Detect which cell encompasses the target text, then output its [x, y] center coordinate. 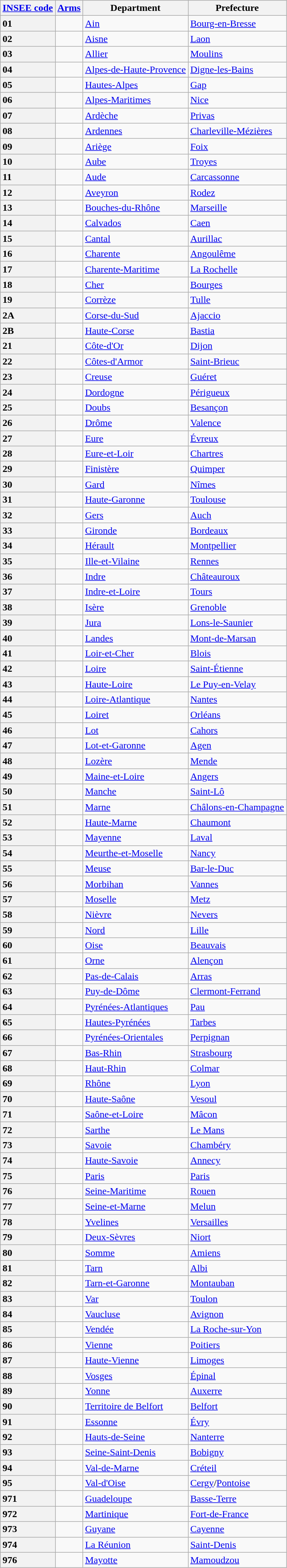
86 [28, 1345]
Metz [237, 899]
Montpellier [237, 546]
Corrèze [135, 300]
29 [28, 469]
Moselle [135, 899]
58 [28, 914]
Vesoul [237, 1099]
52 [28, 822]
12 [28, 193]
Eure-et-Loir [135, 454]
Lot [135, 730]
Drôme [135, 423]
15 [28, 239]
Seine-et-Marne [135, 1207]
80 [28, 1253]
Saint-Étienne [237, 669]
Carcassonne [237, 177]
Haute-Saône [135, 1099]
Haute-Marne [135, 822]
Charente-Maritime [135, 269]
Laon [237, 39]
Gap [237, 85]
Nord [135, 930]
72 [28, 1130]
Deux-Sèvres [135, 1237]
Saint-Brieuc [237, 361]
Évreux [237, 438]
Bordeaux [237, 530]
64 [28, 1007]
Caen [237, 223]
Mayenne [135, 838]
Essonne [135, 1421]
Haute-Savoie [135, 1160]
Périgueux [237, 392]
Lot-et-Garonne [135, 746]
07 [28, 115]
Basse-Terre [237, 1499]
Annecy [237, 1160]
Allier [135, 54]
Rouen [237, 1191]
Pyrénées-Atlantiques [135, 1007]
Bouches-du-Rhône [135, 208]
Colmar [237, 1068]
50 [28, 792]
19 [28, 300]
49 [28, 776]
44 [28, 700]
Charleville-Mézières [237, 131]
53 [28, 838]
42 [28, 669]
Chartres [237, 454]
Montauban [237, 1283]
Somme [135, 1253]
51 [28, 807]
Haute-Garonne [135, 500]
Chaumont [237, 822]
24 [28, 392]
06 [28, 100]
Grenoble [237, 607]
31 [28, 500]
39 [28, 623]
05 [28, 85]
Jura [135, 623]
Creuse [135, 377]
35 [28, 561]
Nancy [237, 853]
Quimper [237, 469]
Seine-Saint-Denis [135, 1453]
Lille [237, 930]
Avignon [237, 1314]
88 [28, 1375]
Versailles [237, 1222]
Bas-Rhin [135, 1053]
82 [28, 1283]
Moulins [237, 54]
17 [28, 269]
Rennes [237, 561]
62 [28, 976]
Rodez [237, 193]
30 [28, 484]
Digne-les-Bains [237, 69]
Calvados [135, 223]
16 [28, 254]
Aude [135, 177]
89 [28, 1391]
Cayenne [237, 1529]
Var [135, 1299]
Ardennes [135, 131]
Agen [237, 746]
2A [28, 315]
Nevers [237, 914]
Yvelines [135, 1222]
Châteauroux [237, 576]
60 [28, 945]
Tarn [135, 1268]
68 [28, 1068]
56 [28, 884]
976 [28, 1560]
Alençon [237, 961]
Finistère [135, 469]
Department [135, 8]
Saône-et-Loire [135, 1114]
27 [28, 438]
01 [28, 23]
Eure [135, 438]
Hauts-de-Seine [135, 1437]
69 [28, 1084]
73 [28, 1145]
Seine-Maritime [135, 1191]
Chambéry [237, 1145]
Épinal [237, 1375]
26 [28, 423]
Saint-Denis [237, 1545]
Indre-et-Loire [135, 592]
Meuse [135, 868]
45 [28, 715]
46 [28, 730]
Beauvais [237, 945]
971 [28, 1499]
91 [28, 1421]
03 [28, 54]
Strasbourg [237, 1053]
972 [28, 1514]
Gironde [135, 530]
67 [28, 1053]
Gard [135, 484]
Lozère [135, 761]
Amiens [237, 1253]
Indre [135, 576]
Nièvre [135, 914]
Charente [135, 254]
54 [28, 853]
Lons-le-Saunier [237, 623]
94 [28, 1468]
Tulle [237, 300]
Yonne [135, 1391]
81 [28, 1268]
32 [28, 515]
02 [28, 39]
Loire [135, 669]
Cahors [237, 730]
Valence [237, 423]
Val-d'Oise [135, 1483]
Marseille [237, 208]
93 [28, 1453]
Puy-de-Dôme [135, 992]
Arras [237, 976]
Aube [135, 161]
21 [28, 346]
Troyes [237, 161]
Albi [237, 1268]
Rhône [135, 1084]
Côte-d'Or [135, 346]
Toulouse [237, 500]
Besançon [237, 407]
Clermont-Ferrand [237, 992]
Val-de-Marne [135, 1468]
76 [28, 1191]
Tarbes [237, 1022]
Ariège [135, 146]
28 [28, 454]
Savoie [135, 1145]
Angoulême [237, 254]
La Rochelle [237, 269]
14 [28, 223]
Toulon [237, 1299]
Nîmes [237, 484]
Mayotte [135, 1560]
Melun [237, 1207]
Laval [237, 838]
Haute-Loire [135, 684]
77 [28, 1207]
63 [28, 992]
Châlons-en-Champagne [237, 807]
La Réunion [135, 1545]
Haute-Corse [135, 331]
37 [28, 592]
83 [28, 1299]
75 [28, 1176]
Doubs [135, 407]
Orléans [237, 715]
Nice [237, 100]
59 [28, 930]
Dijon [237, 346]
Nanterre [237, 1437]
92 [28, 1437]
43 [28, 684]
09 [28, 146]
Guéret [237, 377]
Manche [135, 792]
Mende [237, 761]
Bourges [237, 285]
25 [28, 407]
66 [28, 1038]
48 [28, 761]
Mamoudzou [237, 1560]
Foix [237, 146]
Orne [135, 961]
Morbihan [135, 884]
Limoges [237, 1360]
Aveyron [135, 193]
Mâcon [237, 1114]
Isère [135, 607]
47 [28, 746]
Hautes-Pyrénées [135, 1022]
2B [28, 331]
La Roche-sur-Yon [237, 1329]
Cantal [135, 239]
87 [28, 1360]
Loiret [135, 715]
13 [28, 208]
Poitiers [237, 1345]
Landes [135, 638]
Ardèche [135, 115]
04 [28, 69]
Lyon [237, 1084]
973 [28, 1529]
Évry [237, 1421]
11 [28, 177]
Nantes [237, 700]
Aurillac [237, 239]
90 [28, 1406]
Bastia [237, 331]
Vienne [135, 1345]
Pyrénées-Orientales [135, 1038]
Auxerre [237, 1391]
Dordogne [135, 392]
22 [28, 361]
Corse-du-Sud [135, 315]
Le Puy-en-Velay [237, 684]
85 [28, 1329]
Bar-le-Duc [237, 868]
Ajaccio [237, 315]
Saint-Lô [237, 792]
Sarthe [135, 1130]
974 [28, 1545]
Blois [237, 653]
Hérault [135, 546]
Haute-Vienne [135, 1360]
Vaucluse [135, 1314]
Cergy/Pontoise [237, 1483]
Niort [237, 1237]
Bobigny [237, 1453]
Privas [237, 115]
Haut-Rhin [135, 1068]
18 [28, 285]
Ain [135, 23]
Pau [237, 1007]
Martinique [135, 1514]
65 [28, 1022]
Fort-de-France [237, 1514]
INSEE code [28, 8]
08 [28, 131]
Vendée [135, 1329]
Créteil [237, 1468]
Bourg-en-Bresse [237, 23]
Arms [69, 8]
Alpes-Maritimes [135, 100]
Le Mans [237, 1130]
Meurthe-et-Moselle [135, 853]
33 [28, 530]
40 [28, 638]
Marne [135, 807]
Territoire de Belfort [135, 1406]
Mont-de-Marsan [237, 638]
Aisne [135, 39]
10 [28, 161]
Tarn-et-Garonne [135, 1283]
Loir-et-Cher [135, 653]
Perpignan [237, 1038]
78 [28, 1222]
41 [28, 653]
79 [28, 1237]
Guadeloupe [135, 1499]
Vannes [237, 884]
70 [28, 1099]
Belfort [237, 1406]
Prefecture [237, 8]
Alpes-de-Haute-Provence [135, 69]
57 [28, 899]
61 [28, 961]
Hautes-Alpes [135, 85]
Oise [135, 945]
Gers [135, 515]
36 [28, 576]
38 [28, 607]
71 [28, 1114]
Tours [237, 592]
95 [28, 1483]
84 [28, 1314]
34 [28, 546]
Loire-Atlantique [135, 700]
Angers [237, 776]
Maine-et-Loire [135, 776]
Côtes-d'Armor [135, 361]
Auch [237, 515]
Ille-et-Vilaine [135, 561]
Vosges [135, 1375]
Pas-de-Calais [135, 976]
55 [28, 868]
Cher [135, 285]
23 [28, 377]
Guyane [135, 1529]
74 [28, 1160]
